Extract the [X, Y] coordinate from the center of the cell holding the provided text.  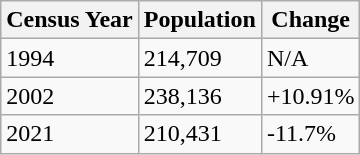
N/A [310, 58]
Population [200, 20]
210,431 [200, 134]
Change [310, 20]
-11.7% [310, 134]
214,709 [200, 58]
Census Year [70, 20]
+10.91% [310, 96]
238,136 [200, 96]
1994 [70, 58]
2002 [70, 96]
2021 [70, 134]
